Identify which cell holds the provided text, then report its [X, Y] central coordinate. 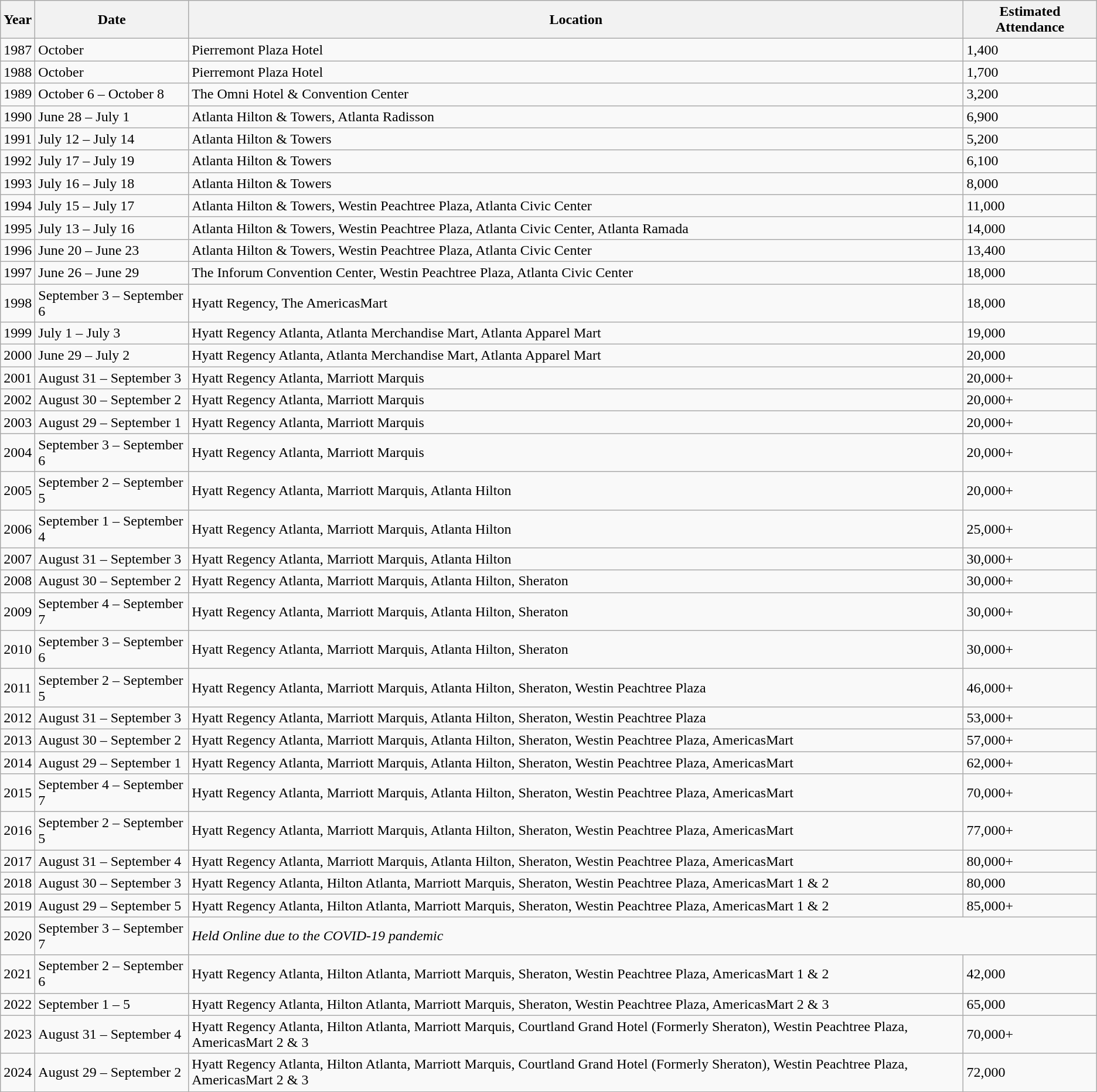
2007 [18, 559]
2017 [18, 861]
2004 [18, 452]
Atlanta Hilton & Towers, Westin Peachtree Plaza, Atlanta Civic Center, Atlanta Ramada [576, 228]
August 30 – September 3 [112, 883]
2016 [18, 831]
1,400 [1030, 50]
Location [576, 20]
5,200 [1030, 139]
1996 [18, 250]
3,200 [1030, 94]
Hyatt Regency, The AmericasMart [576, 302]
2019 [18, 906]
August 29 – September 2 [112, 1072]
57,000+ [1030, 740]
13,400 [1030, 250]
July 17 – July 19 [112, 161]
July 16 – July 18 [112, 183]
1989 [18, 94]
2006 [18, 528]
1988 [18, 72]
1999 [18, 333]
53,000+ [1030, 718]
46,000+ [1030, 688]
1997 [18, 272]
80,000 [1030, 883]
25,000+ [1030, 528]
June 29 – July 2 [112, 356]
June 20 – June 23 [112, 250]
The Omni Hotel & Convention Center [576, 94]
1991 [18, 139]
The Inforum Convention Center, Westin Peachtree Plaza, Atlanta Civic Center [576, 272]
July 15 – July 17 [112, 206]
July 12 – July 14 [112, 139]
1995 [18, 228]
2008 [18, 581]
September 3 – September 7 [112, 936]
6,900 [1030, 117]
1,700 [1030, 72]
2022 [18, 1004]
2005 [18, 491]
72,000 [1030, 1072]
1998 [18, 302]
2003 [18, 422]
6,100 [1030, 161]
Atlanta Hilton & Towers, Atlanta Radisson [576, 117]
June 28 – July 1 [112, 117]
2021 [18, 974]
42,000 [1030, 974]
14,000 [1030, 228]
77,000+ [1030, 831]
2013 [18, 740]
20,000 [1030, 356]
1987 [18, 50]
1992 [18, 161]
19,000 [1030, 333]
2011 [18, 688]
2000 [18, 356]
July 13 – July 16 [112, 228]
62,000+ [1030, 762]
Year [18, 20]
1994 [18, 206]
65,000 [1030, 1004]
8,000 [1030, 183]
July 1 – July 3 [112, 333]
Held Online due to the COVID-19 pandemic [643, 936]
September 2 – September 6 [112, 974]
2009 [18, 612]
1993 [18, 183]
August 29 – September 5 [112, 906]
85,000+ [1030, 906]
2002 [18, 400]
Hyatt Regency Atlanta, Hilton Atlanta, Marriott Marquis, Sheraton, Westin Peachtree Plaza, AmericasMart 2 & 3 [576, 1004]
2023 [18, 1035]
2020 [18, 936]
1990 [18, 117]
2012 [18, 718]
June 26 – June 29 [112, 272]
2014 [18, 762]
Date [112, 20]
Estimated Attendance [1030, 20]
11,000 [1030, 206]
2024 [18, 1072]
October 6 – October 8 [112, 94]
2015 [18, 793]
2001 [18, 378]
2018 [18, 883]
2010 [18, 649]
80,000+ [1030, 861]
September 1 – 5 [112, 1004]
September 1 – September 4 [112, 528]
